Detect which cell encompasses the target text, then output its (x, y) center coordinate. 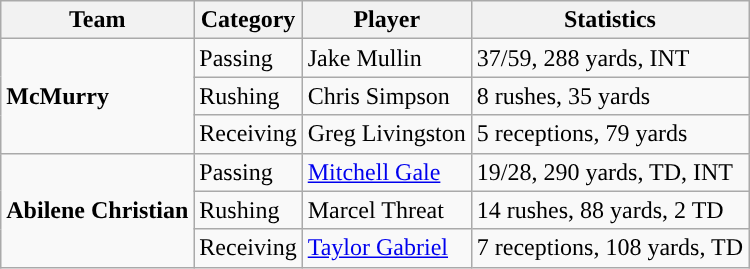
Abilene Christian (98, 210)
7 receptions, 108 yards, TD (610, 248)
Marcel Threat (386, 210)
Greg Livingston (386, 134)
McMurry (98, 96)
Category (248, 20)
8 rushes, 35 yards (610, 96)
Taylor Gabriel (386, 248)
Player (386, 20)
37/59, 288 yards, INT (610, 58)
19/28, 290 yards, TD, INT (610, 172)
Team (98, 20)
14 rushes, 88 yards, 2 TD (610, 210)
Chris Simpson (386, 96)
Statistics (610, 20)
Jake Mullin (386, 58)
5 receptions, 79 yards (610, 134)
Mitchell Gale (386, 172)
